Find where the given text appears and provide that cell's center as [x, y] coordinate. 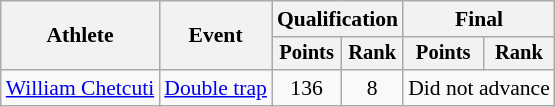
136 [306, 88]
William Chetcuti [80, 88]
Qualification [338, 19]
Final [479, 19]
Athlete [80, 36]
Did not advance [479, 88]
Double trap [216, 88]
Event [216, 36]
8 [372, 88]
